Search for the cell housing the specified text and yield its [X, Y] center coordinate. 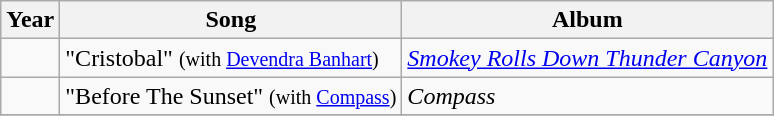
Compass [588, 96]
Album [588, 20]
Song [231, 20]
"Before The Sunset" (with Compass) [231, 96]
"Cristobal" (with Devendra Banhart) [231, 58]
Year [30, 20]
Smokey Rolls Down Thunder Canyon [588, 58]
